From the cell containing the given text, extract its center point as [X, Y] coordinate. 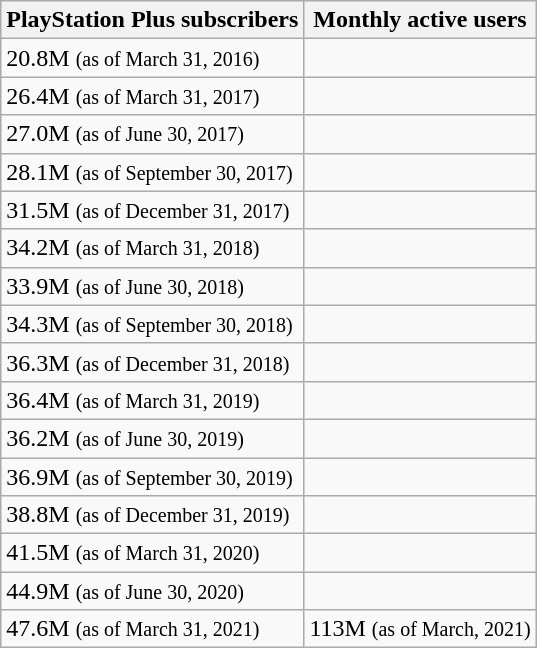
38.8M (as of December 31, 2019) [152, 515]
36.2M (as of June 30, 2019) [152, 438]
34.2M (as of March 31, 2018) [152, 248]
36.4M (as of March 31, 2019) [152, 400]
36.9M (as of September 30, 2019) [152, 477]
28.1M (as of September 30, 2017) [152, 172]
44.9M (as of June 30, 2020) [152, 591]
47.6M (as of March 31, 2021) [152, 629]
Monthly active users [420, 20]
31.5M (as of December 31, 2017) [152, 210]
34.3M (as of September 30, 2018) [152, 324]
36.3M (as of December 31, 2018) [152, 362]
26.4M (as of March 31, 2017) [152, 96]
20.8M (as of March 31, 2016) [152, 58]
113M (as of March, 2021) [420, 629]
27.0M (as of June 30, 2017) [152, 134]
33.9M (as of June 30, 2018) [152, 286]
41.5M (as of March 31, 2020) [152, 553]
PlayStation Plus subscribers [152, 20]
